Scan for the cell matching the given text and deliver its (X, Y) coordinate at center. 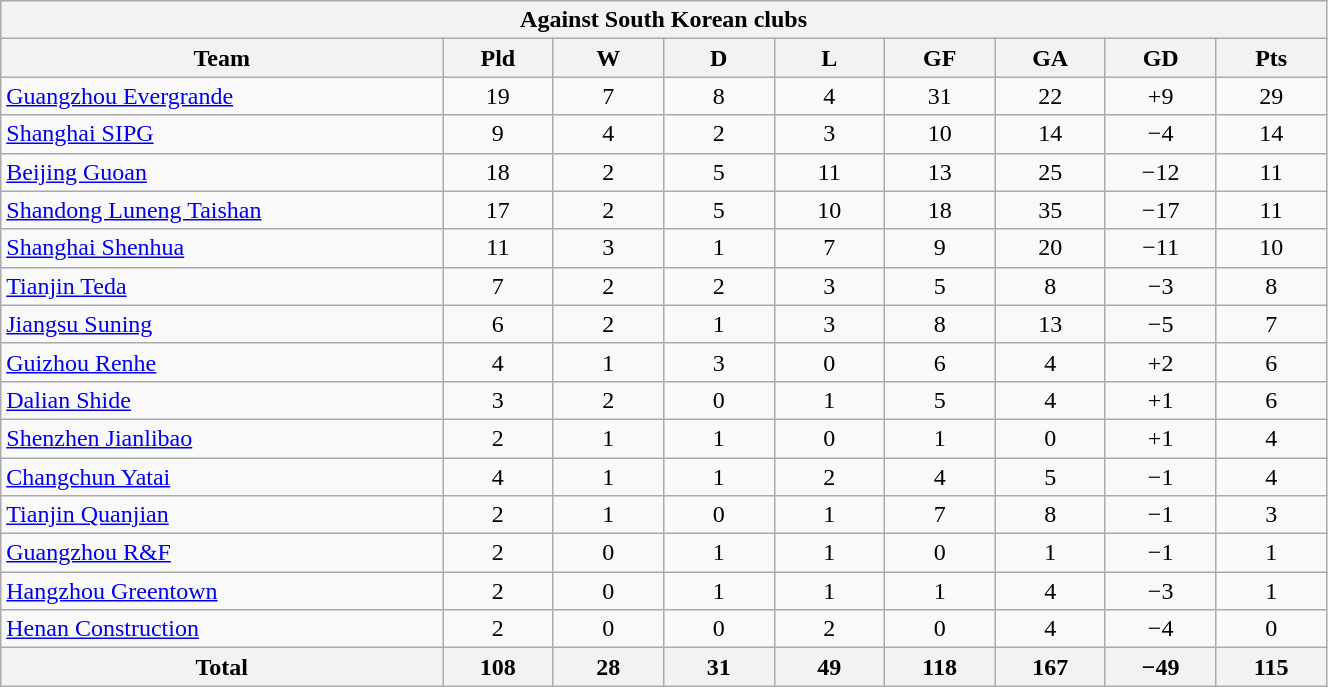
Shandong Luneng Taishan (222, 210)
−49 (1160, 667)
GD (1160, 58)
Tianjin Quanjian (222, 515)
25 (1050, 172)
Shanghai Shenhua (222, 248)
D (719, 58)
167 (1050, 667)
28 (608, 667)
Dalian Shide (222, 400)
Henan Construction (222, 629)
Pts (1272, 58)
49 (829, 667)
108 (498, 667)
Beijing Guoan (222, 172)
Shanghai SIPG (222, 134)
Against South Korean clubs (664, 20)
118 (939, 667)
+2 (1160, 362)
GA (1050, 58)
−5 (1160, 324)
Jiangsu Suning (222, 324)
115 (1272, 667)
−11 (1160, 248)
−12 (1160, 172)
Shenzhen Jianlibao (222, 438)
22 (1050, 96)
29 (1272, 96)
−17 (1160, 210)
35 (1050, 210)
+9 (1160, 96)
17 (498, 210)
19 (498, 96)
W (608, 58)
Team (222, 58)
Tianjin Teda (222, 286)
Total (222, 667)
Guizhou Renhe (222, 362)
Guangzhou R&F (222, 553)
Guangzhou Evergrande (222, 96)
20 (1050, 248)
Pld (498, 58)
Changchun Yatai (222, 477)
Hangzhou Greentown (222, 591)
L (829, 58)
GF (939, 58)
